Output the (X, Y) coordinate of the center of the cell containing the given text.  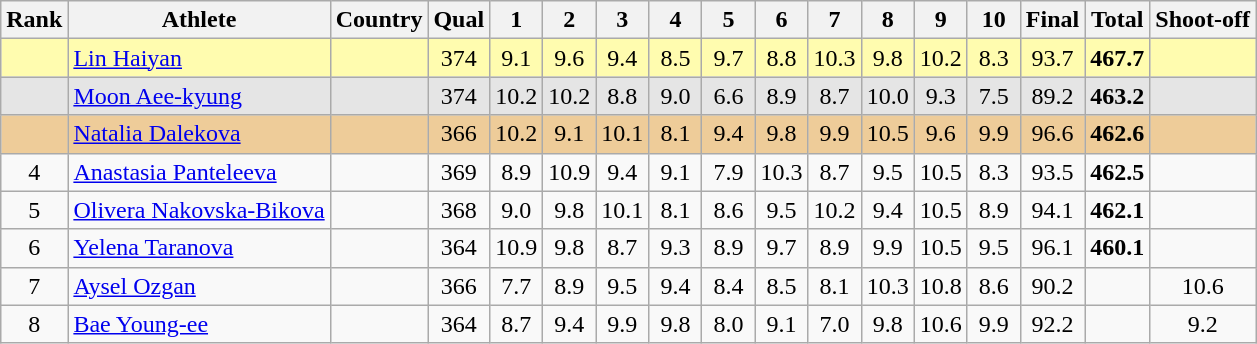
7.7 (516, 286)
7.5 (994, 96)
7.9 (728, 172)
462.6 (1118, 134)
Final (1052, 20)
93.5 (1052, 172)
96.6 (1052, 134)
369 (459, 172)
10.8 (940, 286)
467.7 (1118, 58)
Olivera Nakovska-Bikova (199, 210)
8.4 (728, 286)
7.0 (834, 324)
Athlete (199, 20)
94.1 (1052, 210)
462.5 (1118, 172)
96.1 (1052, 248)
89.2 (1052, 96)
Aysel Ozgan (199, 286)
Lin Haiyan (199, 58)
Rank (34, 20)
1 (516, 20)
3 (622, 20)
8.0 (728, 324)
2 (570, 20)
368 (459, 210)
6.6 (728, 96)
92.2 (1052, 324)
462.1 (1118, 210)
9.2 (1203, 324)
460.1 (1118, 248)
Country (379, 20)
Qual (459, 20)
Total (1118, 20)
Yelena Taranova (199, 248)
93.7 (1052, 58)
Anastasia Panteleeva (199, 172)
Bae Young-ee (199, 324)
Moon Aee-kyung (199, 96)
Natalia Dalekova (199, 134)
463.2 (1118, 96)
9 (940, 20)
Shoot-off (1203, 20)
10 (994, 20)
10.0 (888, 96)
90.2 (1052, 286)
